Determine the [x, y] coordinate at the center of the cell enclosing the given text.  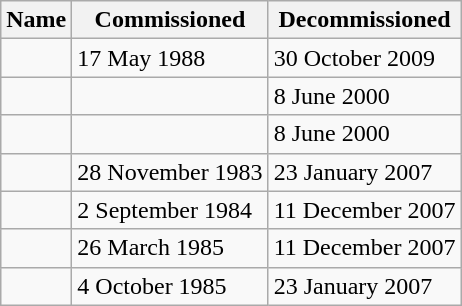
Decommissioned [364, 20]
2 September 1984 [170, 210]
Name [36, 20]
26 March 1985 [170, 248]
Commissioned [170, 20]
4 October 1985 [170, 286]
17 May 1988 [170, 58]
30 October 2009 [364, 58]
28 November 1983 [170, 172]
